Capture the cell that displays the provided text and extract its [X, Y] central coordinate. 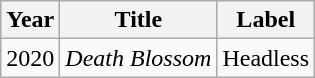
Headless [266, 58]
2020 [30, 58]
Death Blossom [138, 58]
Year [30, 20]
Label [266, 20]
Title [138, 20]
